Capture the cell that displays the provided text and extract its (X, Y) central coordinate. 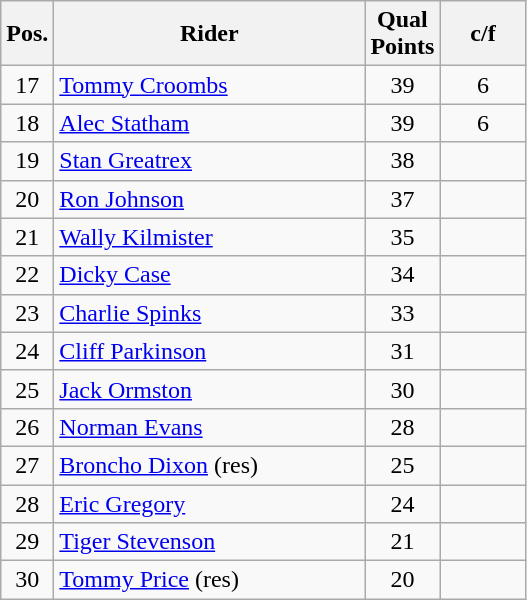
Broncho Dixon (res) (210, 465)
Ron Johnson (210, 199)
33 (402, 313)
38 (402, 161)
17 (28, 85)
Wally Kilmister (210, 237)
c/f (483, 34)
Pos. (28, 34)
Stan Greatrex (210, 161)
26 (28, 427)
35 (402, 237)
37 (402, 199)
Tommy Price (res) (210, 580)
34 (402, 275)
Jack Ormston (210, 389)
Tommy Croombs (210, 85)
19 (28, 161)
Qual Points (402, 34)
23 (28, 313)
Norman Evans (210, 427)
22 (28, 275)
27 (28, 465)
Alec Statham (210, 123)
Dicky Case (210, 275)
Tiger Stevenson (210, 542)
18 (28, 123)
31 (402, 351)
Charlie Spinks (210, 313)
Rider (210, 34)
Eric Gregory (210, 503)
Cliff Parkinson (210, 351)
29 (28, 542)
